Capture the cell that displays the provided text and extract its [X, Y] central coordinate. 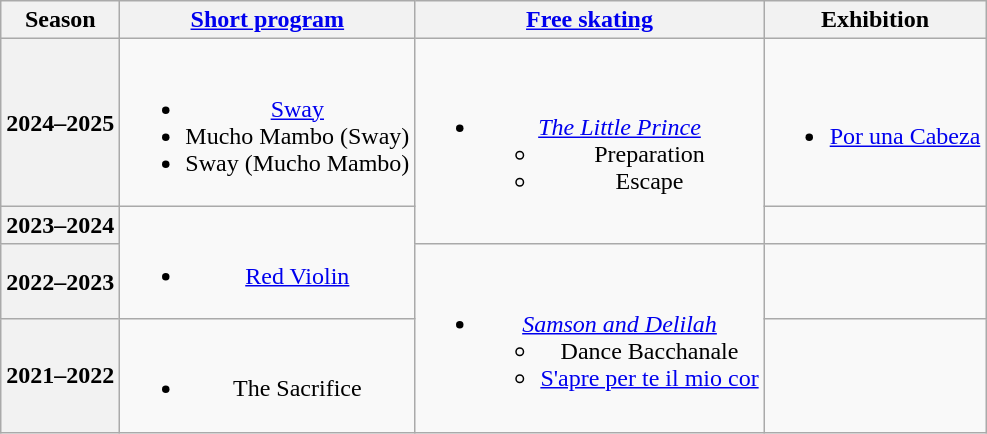
The Little PrincePreparationEscape [590, 142]
2021–2022 [60, 376]
2022–2023 [60, 282]
Short program [268, 20]
Por una Cabeza [875, 122]
Exhibition [875, 20]
Season [60, 20]
Sway Mucho Mambo (Sway) Sway (Mucho Mambo) [268, 122]
2024–2025 [60, 122]
The Sacrifice [268, 376]
2023–2024 [60, 225]
Free skating [590, 20]
Samson and DelilahDance BacchanaleS'apre per te il mio cor [590, 338]
Red Violin [268, 262]
